Identify which cell holds the provided text, then report its [x, y] central coordinate. 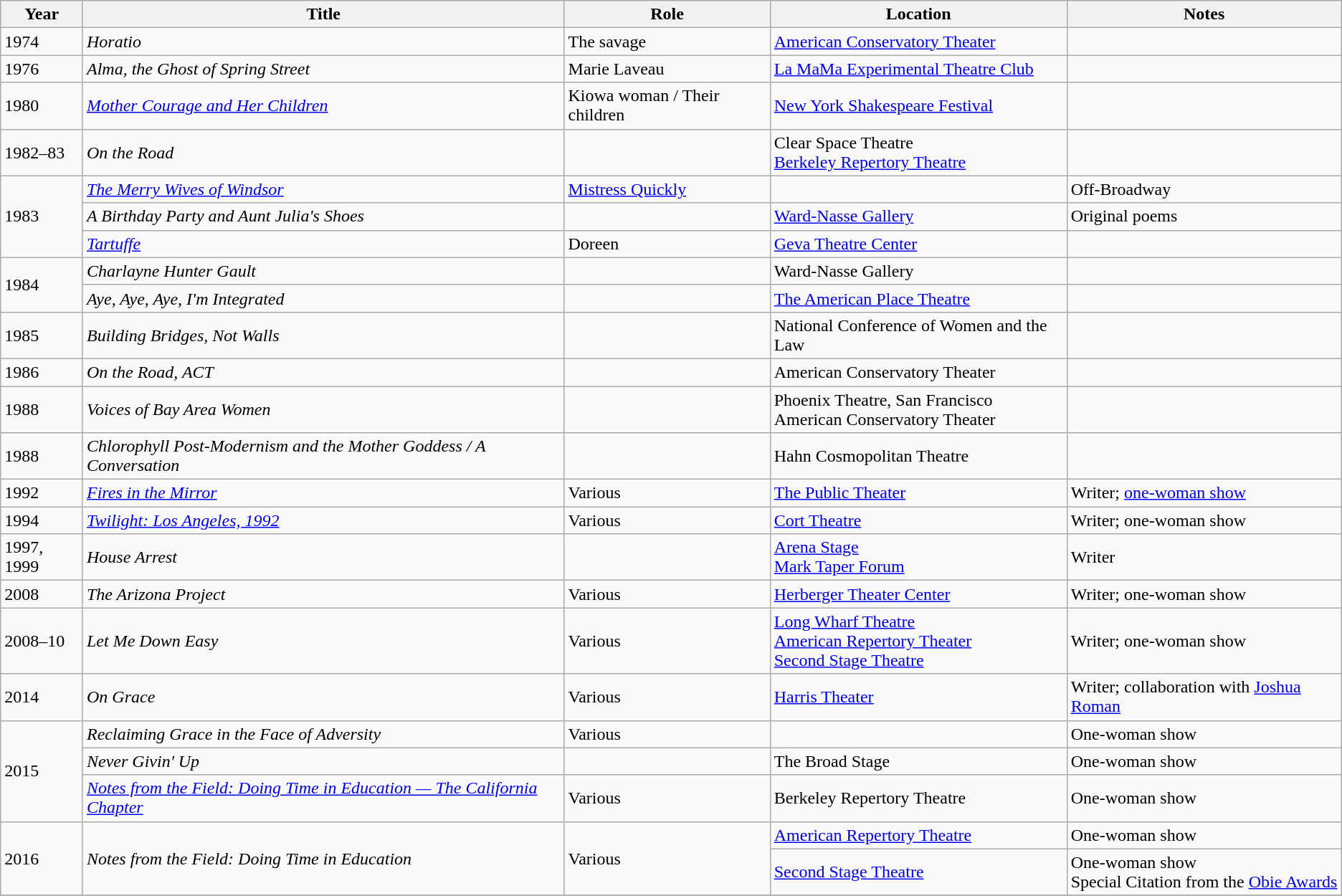
Second Stage Theatre [918, 872]
Mistress Quickly [667, 189]
Building Bridges, Not Walls [323, 335]
2015 [42, 771]
Aye, Aye, Aye, I'm Integrated [323, 298]
Never Givin' Up [323, 761]
Kiowa woman / Their children [667, 106]
Geva Theatre Center [918, 244]
2016 [42, 859]
Notes [1204, 14]
Phoenix Theatre, San FranciscoAmerican Conservatory Theater [918, 409]
American Repertory Theatre [918, 835]
Off-Broadway [1204, 189]
Harris Theater [918, 697]
1974 [42, 42]
Long Wharf TheatreAmerican Repertory TheaterSecond Stage Theatre [918, 641]
Marie Laveau [667, 69]
The Broad Stage [918, 761]
Notes from the Field: Doing Time in Education — The California Chapter [323, 799]
Twilight: Los Angeles, 1992 [323, 520]
Reclaiming Grace in the Face of Adversity [323, 734]
The Arizona Project [323, 594]
Let Me Down Easy [323, 641]
Fires in the Mirror [323, 493]
1983 [42, 216]
1997, 1999 [42, 558]
Year [42, 14]
1976 [42, 69]
The American Place Theatre [918, 298]
National Conference of Women and the Law [918, 335]
The Merry Wives of Windsor [323, 189]
La MaMa Experimental Theatre Club [918, 69]
One-woman showSpecial Citation from the Obie Awards [1204, 872]
Writer [1204, 558]
Clear Space TheatreBerkeley Repertory Theatre [918, 152]
Tartuffe [323, 244]
1984 [42, 285]
The savage [667, 42]
Notes from the Field: Doing Time in Education [323, 859]
2014 [42, 697]
Chlorophyll Post-Modernism and the Mother Goddess / A Conversation [323, 456]
A Birthday Party and Aunt Julia's Shoes [323, 216]
On the Road [323, 152]
Doreen [667, 244]
On the Road, ACT [323, 372]
Charlayne Hunter Gault [323, 271]
1982–83 [42, 152]
New York Shakespeare Festival [918, 106]
Herberger Theater Center [918, 594]
Location [918, 14]
Cort Theatre [918, 520]
1986 [42, 372]
Hahn Cosmopolitan Theatre [918, 456]
1980 [42, 106]
Voices of Bay Area Women [323, 409]
Original poems [1204, 216]
Horatio [323, 42]
Title [323, 14]
Berkeley Repertory Theatre [918, 799]
2008 [42, 594]
House Arrest [323, 558]
The Public Theater [918, 493]
Writer; collaboration with Joshua Roman [1204, 697]
1994 [42, 520]
Role [667, 14]
1985 [42, 335]
Arena StageMark Taper Forum [918, 558]
On Grace [323, 697]
1992 [42, 493]
2008–10 [42, 641]
Mother Courage and Her Children [323, 106]
Alma, the Ghost of Spring Street [323, 69]
